Search for the cell housing the specified text and yield its (X, Y) center coordinate. 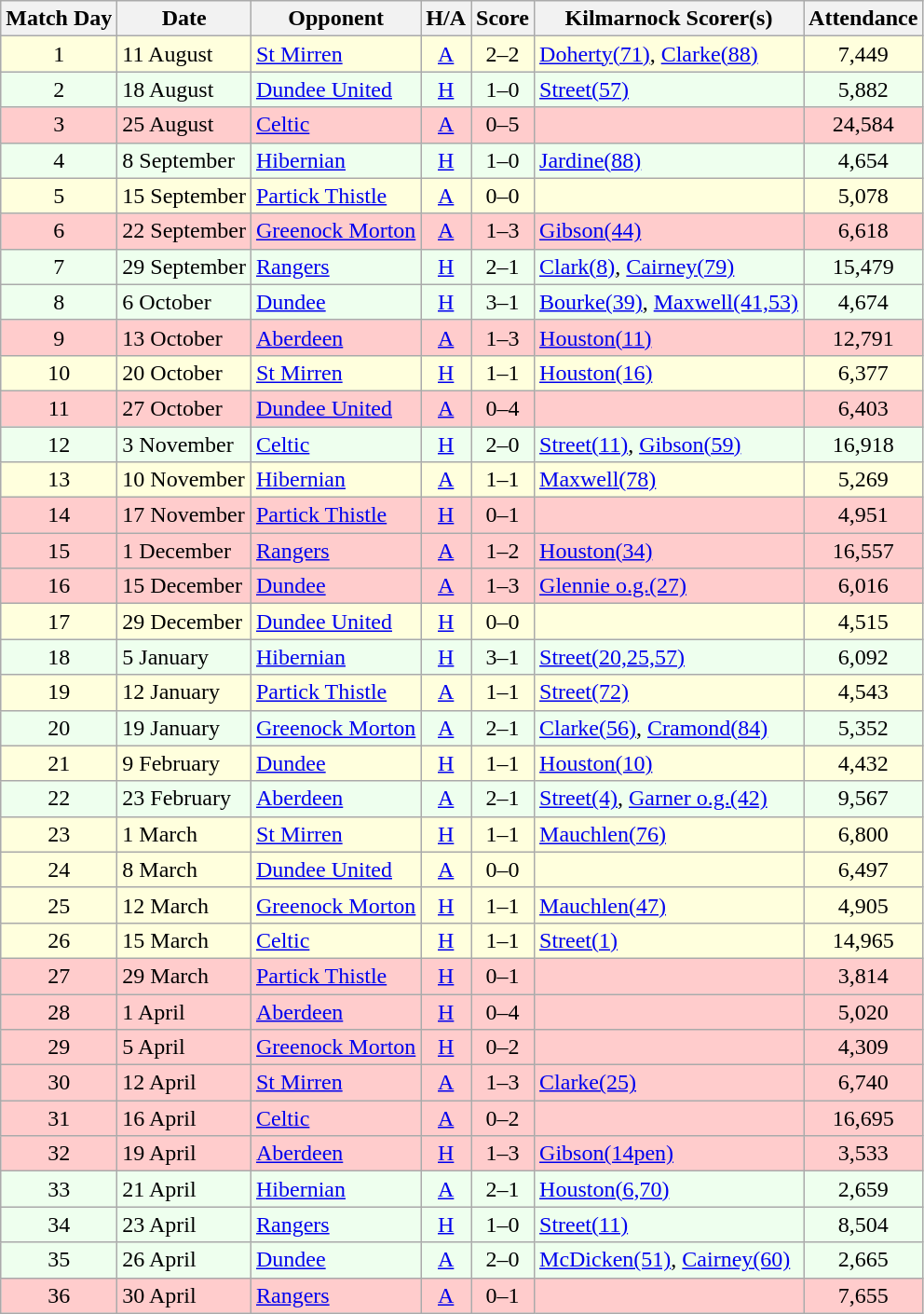
Street(11) (669, 1225)
5 (60, 196)
2,665 (863, 1260)
Doherty(71), Clarke(88) (669, 54)
1–2 (503, 551)
25 August (184, 125)
11 August (184, 54)
21 April (184, 1189)
5,269 (863, 480)
23 April (184, 1225)
26 April (184, 1260)
1 (60, 54)
5,020 (863, 1011)
32 (60, 1154)
12,791 (863, 337)
6,740 (863, 1083)
Houston(6,70) (669, 1189)
12 January (184, 692)
5,882 (863, 89)
30 (60, 1083)
4,515 (863, 622)
4,432 (863, 763)
20 (60, 728)
Date (184, 19)
18 (60, 657)
4,905 (863, 905)
4,654 (863, 160)
23 February (184, 799)
4 (60, 160)
36 (60, 1295)
Gibson(14pen) (669, 1154)
29 (60, 1047)
17 (60, 622)
1 April (184, 1011)
29 December (184, 622)
Mauchlen(76) (669, 834)
17 November (184, 515)
6,618 (863, 231)
16,918 (863, 445)
6 (60, 231)
6,403 (863, 408)
Gibson(44) (669, 231)
5,352 (863, 728)
7,655 (863, 1295)
15,479 (863, 267)
Street(1) (669, 940)
12 April (184, 1083)
8 September (184, 160)
24 (60, 869)
21 (60, 763)
6,377 (863, 373)
3,533 (863, 1154)
Kilmarnock Scorer(s) (669, 19)
5,078 (863, 196)
8 (60, 302)
6,092 (863, 657)
12 March (184, 905)
15 (60, 551)
Street(11), Gibson(59) (669, 445)
16 (60, 586)
6,497 (863, 869)
H/A (446, 19)
Opponent (335, 19)
30 April (184, 1295)
6 October (184, 302)
12 (60, 445)
6,016 (863, 586)
Clark(8), Cairney(79) (669, 267)
2–2 (503, 54)
28 (60, 1011)
15 December (184, 586)
2,659 (863, 1189)
5 April (184, 1047)
Score (503, 19)
22 September (184, 231)
2 (60, 89)
Street(4), Garner o.g.(42) (669, 799)
16,557 (863, 551)
27 October (184, 408)
7,449 (863, 54)
13 October (184, 337)
33 (60, 1189)
3 November (184, 445)
13 (60, 480)
20 October (184, 373)
15 March (184, 940)
1 March (184, 834)
Bourke(39), Maxwell(41,53) (669, 302)
15 September (184, 196)
19 January (184, 728)
24,584 (863, 125)
14 (60, 515)
Maxwell(78) (669, 480)
Street(20,25,57) (669, 657)
4,309 (863, 1047)
8 March (184, 869)
Clarke(25) (669, 1083)
Street(57) (669, 89)
Street(72) (669, 692)
22 (60, 799)
10 November (184, 480)
18 August (184, 89)
Jardine(88) (669, 160)
3,814 (863, 976)
4,674 (863, 302)
16,695 (863, 1118)
26 (60, 940)
19 (60, 692)
3 (60, 125)
14,965 (863, 940)
10 (60, 373)
9 February (184, 763)
McDicken(51), Cairney(60) (669, 1260)
Match Day (60, 19)
0–5 (503, 125)
Clarke(56), Cramond(84) (669, 728)
19 April (184, 1154)
35 (60, 1260)
Houston(34) (669, 551)
11 (60, 408)
Mauchlen(47) (669, 905)
9 (60, 337)
4,543 (863, 692)
31 (60, 1118)
9,567 (863, 799)
8,504 (863, 1225)
27 (60, 976)
6,800 (863, 834)
Attendance (863, 19)
29 March (184, 976)
4,951 (863, 515)
Glennie o.g.(27) (669, 586)
5 January (184, 657)
1 December (184, 551)
Houston(11) (669, 337)
Houston(10) (669, 763)
Houston(16) (669, 373)
34 (60, 1225)
25 (60, 905)
16 April (184, 1118)
23 (60, 834)
7 (60, 267)
29 September (184, 267)
